Identify which cell holds the provided text, then report its [x, y] central coordinate. 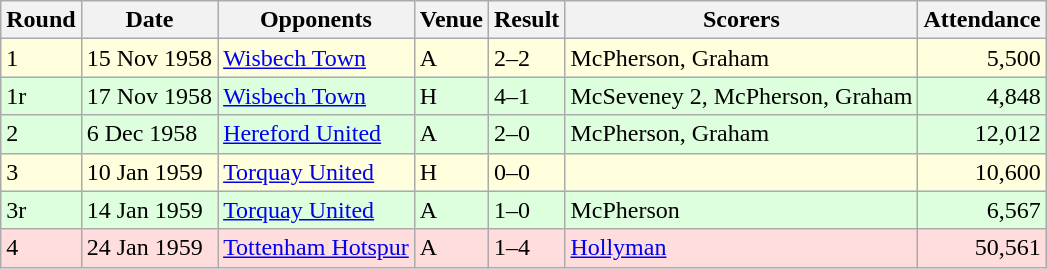
1–0 [526, 210]
Opponents [316, 20]
1r [41, 96]
Date [149, 20]
2 [41, 134]
Hollyman [742, 248]
McPherson [742, 210]
0–0 [526, 172]
Tottenham Hotspur [316, 248]
6,567 [982, 210]
Venue [451, 20]
2–0 [526, 134]
17 Nov 1958 [149, 96]
Hereford United [316, 134]
10 Jan 1959 [149, 172]
4–1 [526, 96]
Scorers [742, 20]
Attendance [982, 20]
1–4 [526, 248]
3 [41, 172]
3r [41, 210]
5,500 [982, 58]
Result [526, 20]
2–2 [526, 58]
McSeveney 2, McPherson, Graham [742, 96]
50,561 [982, 248]
14 Jan 1959 [149, 210]
10,600 [982, 172]
4,848 [982, 96]
Round [41, 20]
12,012 [982, 134]
24 Jan 1959 [149, 248]
6 Dec 1958 [149, 134]
1 [41, 58]
4 [41, 248]
15 Nov 1958 [149, 58]
